Pinpoint the cell where the given text exists, returning its [x, y] midpoint coordinate. 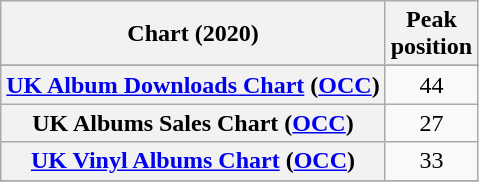
27 [431, 123]
UK Album Downloads Chart (OCC) [193, 85]
33 [431, 161]
Peakposition [431, 34]
UK Vinyl Albums Chart (OCC) [193, 161]
Chart (2020) [193, 34]
UK Albums Sales Chart (OCC) [193, 123]
44 [431, 85]
